Pinpoint the cell where the given text exists, returning its (X, Y) midpoint coordinate. 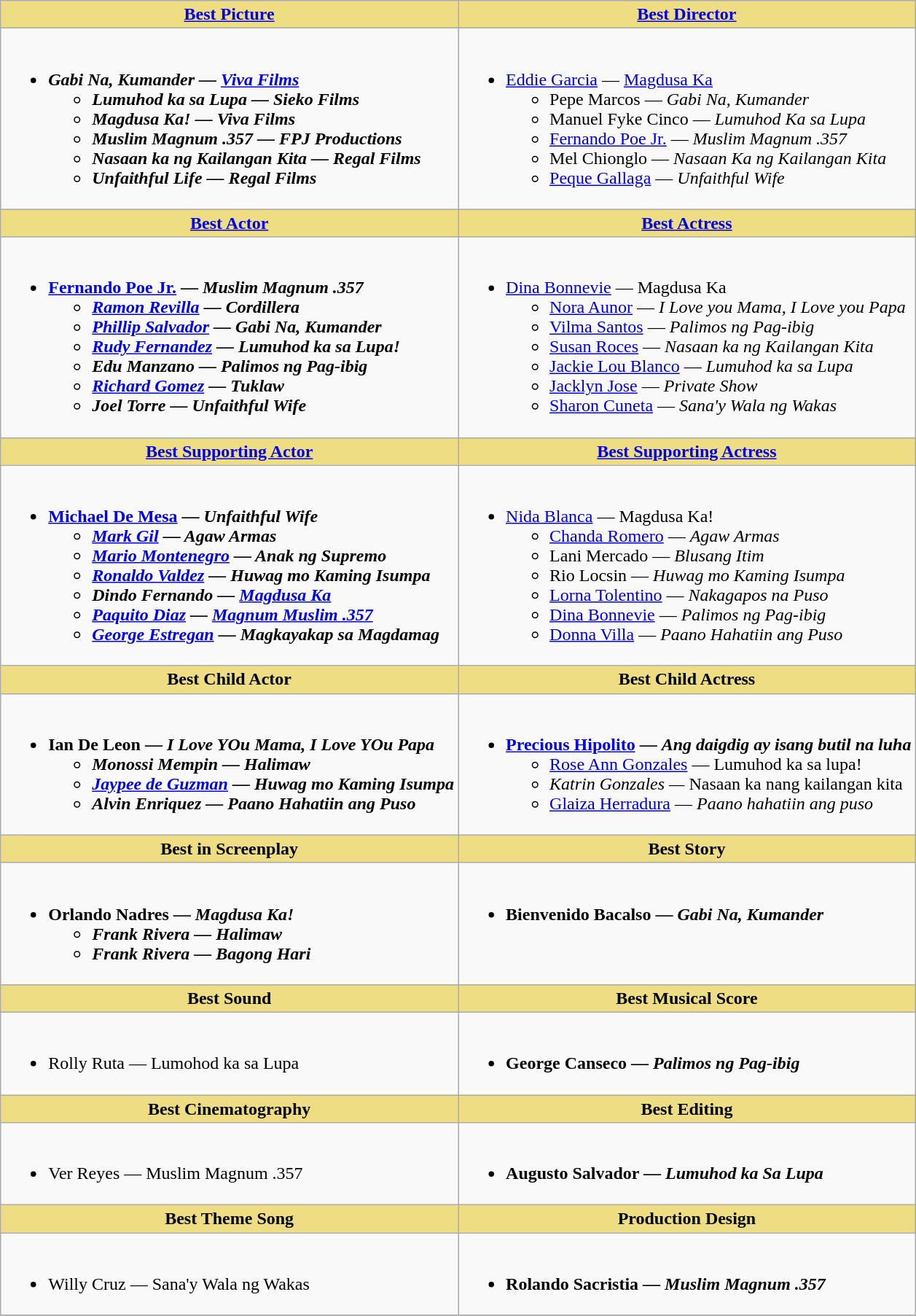
Best Theme Song (230, 1219)
Best Musical Score (687, 998)
Rolando Sacristia — Muslim Magnum .357 (687, 1274)
Best in Screenplay (230, 849)
Bienvenido Bacalso — Gabi Na, Kumander (687, 923)
Best Supporting Actress (687, 451)
Best Sound (230, 998)
Best Story (687, 849)
Willy Cruz — Sana'y Wala ng Wakas (230, 1274)
Best Child Actor (230, 680)
Ver Reyes — Muslim Magnum .357 (230, 1164)
Best Picture (230, 15)
Rolly Ruta — Lumohod ka sa Lupa (230, 1053)
Best Actor (230, 223)
Best Actress (687, 223)
Augusto Salvador — Lumuhod ka Sa Lupa (687, 1164)
Production Design (687, 1219)
Best Director (687, 15)
George Canseco — Palimos ng Pag-ibig (687, 1053)
Best Child Actress (687, 680)
Best Supporting Actor (230, 451)
Best Editing (687, 1109)
Orlando Nadres — Magdusa Ka! Frank Rivera — HalimawFrank Rivera — Bagong Hari (230, 923)
Best Cinematography (230, 1109)
